Scan for the cell matching the given text and deliver its (X, Y) coordinate at center. 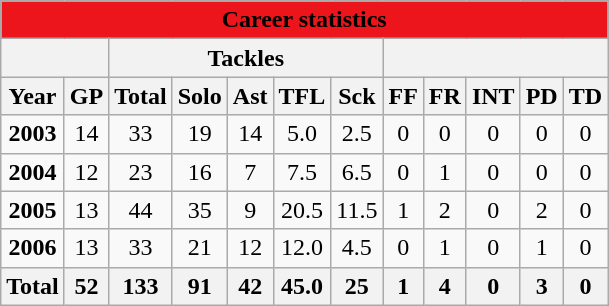
2006 (33, 248)
23 (141, 172)
35 (200, 210)
16 (200, 172)
Ast (250, 96)
Year (33, 96)
25 (357, 286)
2005 (33, 210)
Career statistics (304, 20)
6.5 (357, 172)
45.0 (302, 286)
Tackles (246, 58)
7 (250, 172)
FR (444, 96)
INT (493, 96)
20.5 (302, 210)
42 (250, 286)
Sck (357, 96)
GP (86, 96)
11.5 (357, 210)
Solo (200, 96)
2004 (33, 172)
9 (250, 210)
2.5 (357, 134)
3 (542, 286)
5.0 (302, 134)
4.5 (357, 248)
7.5 (302, 172)
44 (141, 210)
12.0 (302, 248)
21 (200, 248)
2003 (33, 134)
TFL (302, 96)
133 (141, 286)
19 (200, 134)
52 (86, 286)
TD (585, 96)
91 (200, 286)
PD (542, 96)
4 (444, 286)
FF (403, 96)
